For the text-containing cell, return its midpoint in (x, y) coordinate format. 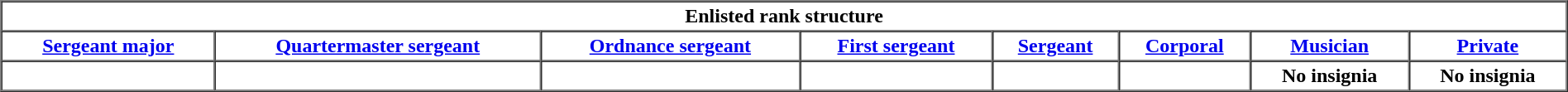
Musician (1330, 46)
Enlisted rank structure (784, 17)
Sergeant major (109, 46)
Quartermaster sergeant (377, 46)
Ordnance sergeant (670, 46)
Corporal (1184, 46)
Sergeant (1055, 46)
First sergeant (896, 46)
Private (1487, 46)
